Search for the cell housing the specified text and yield its [X, Y] center coordinate. 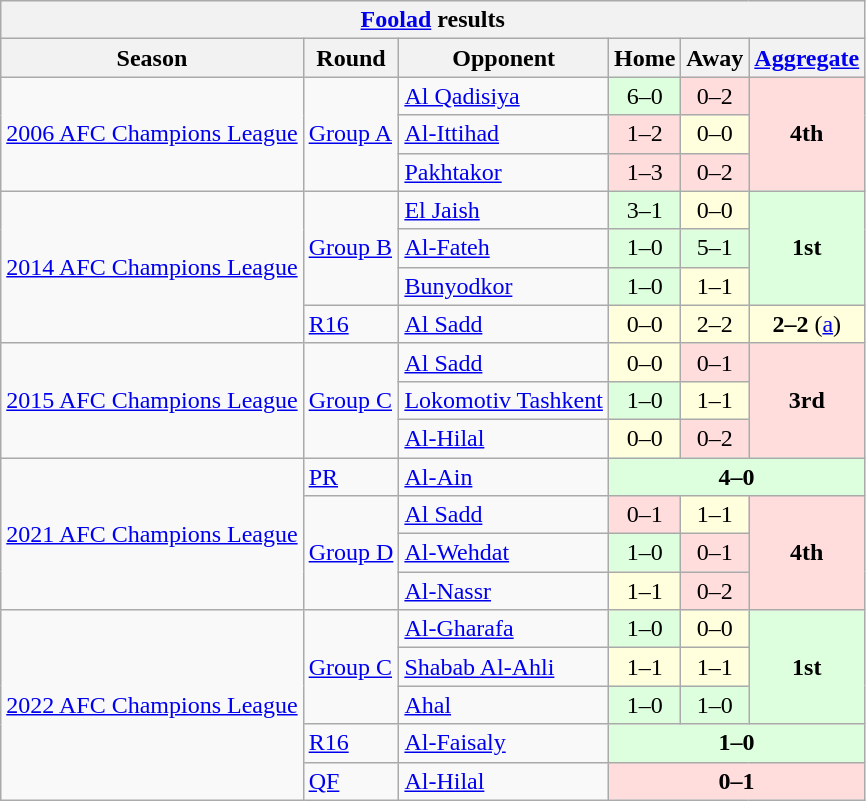
Shabab Al-Ahli [504, 667]
Group D [351, 553]
Al-Ittihad [504, 134]
PR [351, 477]
Al-Faisaly [504, 743]
QF [351, 781]
2015 AFC Champions League [152, 400]
Round [351, 58]
Al-Ain [504, 477]
Al-Nassr [504, 591]
Bunyodkor [504, 286]
6–0 [644, 96]
Al-Fateh [504, 248]
3rd [807, 400]
2–2 (a) [807, 324]
Ahal [504, 705]
2006 AFC Champions League [152, 134]
Group A [351, 134]
Al-Gharafa [504, 629]
Foolad results [433, 20]
Pakhtakor [504, 172]
Al Qadisiya [504, 96]
Season [152, 58]
3–1 [644, 210]
2014 AFC Champions League [152, 267]
Home [644, 58]
2022 AFC Champions League [152, 705]
5–1 [715, 248]
Away [715, 58]
Aggregate [807, 58]
Opponent [504, 58]
Al-Wehdat [504, 553]
2021 AFC Champions League [152, 534]
2–2 [715, 324]
1–2 [644, 134]
Group B [351, 248]
4–0 [736, 477]
El Jaish [504, 210]
1–3 [644, 172]
Lokomotiv Tashkent [504, 400]
